Scan for the cell matching the given text and deliver its (X, Y) coordinate at center. 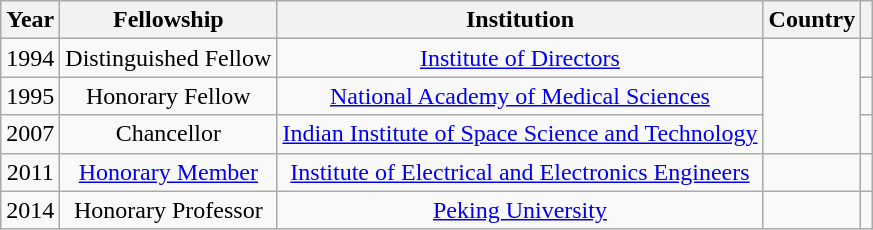
2011 (30, 172)
Honorary Member (168, 172)
1995 (30, 96)
Peking University (520, 210)
2014 (30, 210)
Indian Institute of Space Science and Technology (520, 134)
2007 (30, 134)
1994 (30, 58)
Chancellor (168, 134)
Institute of Electrical and Electronics Engineers (520, 172)
Country (812, 20)
Institute of Directors (520, 58)
National Academy of Medical Sciences (520, 96)
Year (30, 20)
Fellowship (168, 20)
Distinguished Fellow (168, 58)
Honorary Fellow (168, 96)
Honorary Professor (168, 210)
Institution (520, 20)
